Detect which cell encompasses the target text, then output its [x, y] center coordinate. 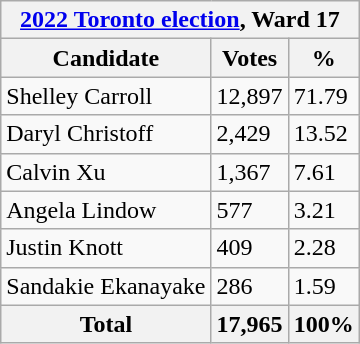
12,897 [250, 96]
2022 Toronto election, Ward 17 [180, 20]
2,429 [250, 134]
2.28 [324, 248]
7.61 [324, 172]
71.79 [324, 96]
Angela Lindow [106, 210]
17,965 [250, 324]
Justin Knott [106, 248]
Votes [250, 58]
13.52 [324, 134]
409 [250, 248]
% [324, 58]
286 [250, 286]
1,367 [250, 172]
1.59 [324, 286]
577 [250, 210]
Calvin Xu [106, 172]
Shelley Carroll [106, 96]
Candidate [106, 58]
3.21 [324, 210]
Sandakie Ekanayake [106, 286]
Daryl Christoff [106, 134]
Total [106, 324]
100% [324, 324]
